Determine the [x, y] coordinate at the center of the cell enclosing the given text.  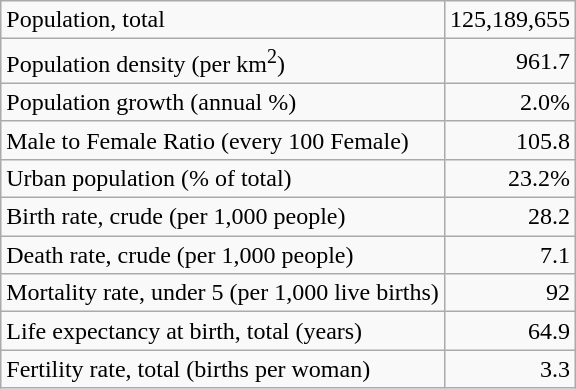
64.9 [510, 331]
Mortality rate, under 5 (per 1,000 live births) [223, 293]
Male to Female Ratio (every 100 Female) [223, 140]
Population density (per km2) [223, 62]
3.3 [510, 369]
Population, total [223, 20]
2.0% [510, 102]
125,189,655 [510, 20]
961.7 [510, 62]
Population growth (annual %) [223, 102]
28.2 [510, 217]
105.8 [510, 140]
Death rate, crude (per 1,000 people) [223, 255]
Birth rate, crude (per 1,000 people) [223, 217]
Urban population (% of total) [223, 178]
7.1 [510, 255]
Life expectancy at birth, total (years) [223, 331]
92 [510, 293]
23.2% [510, 178]
Fertility rate, total (births per woman) [223, 369]
